Detect which cell encompasses the target text, then output its (X, Y) center coordinate. 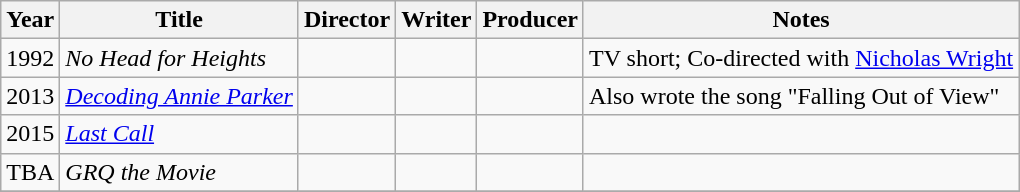
2015 (30, 134)
No Head for Heights (180, 58)
2013 (30, 96)
Also wrote the song "Falling Out of View" (800, 96)
TBA (30, 172)
Writer (436, 20)
Director (346, 20)
TV short; Co-directed with Nicholas Wright (800, 58)
Title (180, 20)
Last Call (180, 134)
Year (30, 20)
1992 (30, 58)
Notes (800, 20)
GRQ the Movie (180, 172)
Producer (530, 20)
Decoding Annie Parker (180, 96)
